Return the (X, Y) coordinate for the center point of the cell that contains the specified text.  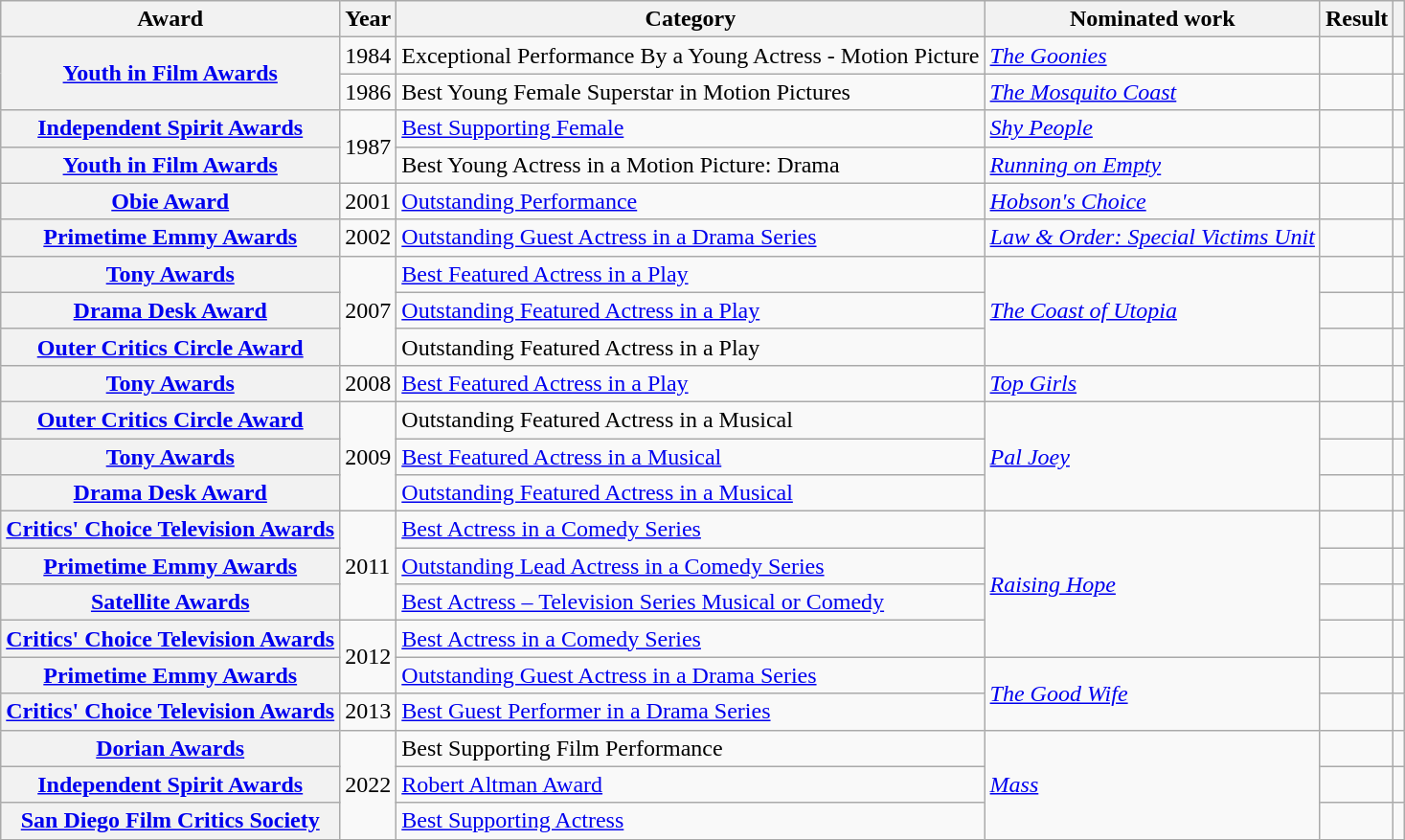
Best Actress – Television Series Musical or Comedy (691, 602)
San Diego Film Critics Society (170, 821)
The Good Wife (1152, 693)
Dorian Awards (170, 748)
Best Supporting Female (691, 128)
The Mosquito Coast (1152, 92)
Best Supporting Film Performance (691, 748)
2011 (368, 566)
Best Featured Actress in a Musical (691, 457)
2009 (368, 456)
Exceptional Performance By a Young Actress - Motion Picture (691, 56)
Best Young Actress in a Motion Picture: Drama (691, 165)
Best Supporting Actress (691, 821)
2007 (368, 310)
Award (170, 19)
Raising Hope (1152, 584)
Top Girls (1152, 383)
1987 (368, 147)
Robert Altman Award (691, 784)
Pal Joey (1152, 456)
Result (1356, 19)
2012 (368, 657)
Year (368, 19)
2001 (368, 201)
The Goonies (1152, 56)
Nominated work (1152, 19)
Law & Order: Special Victims Unit (1152, 238)
Hobson's Choice (1152, 201)
Best Young Female Superstar in Motion Pictures (691, 92)
Running on Empty (1152, 165)
Best Guest Performer in a Drama Series (691, 712)
Mass (1152, 784)
1984 (368, 56)
Obie Award (170, 201)
2022 (368, 784)
Outstanding Lead Actress in a Comedy Series (691, 566)
Satellite Awards (170, 602)
Category (691, 19)
2002 (368, 238)
The Coast of Utopia (1152, 310)
Shy People (1152, 128)
2013 (368, 712)
2008 (368, 383)
Outstanding Performance (691, 201)
1986 (368, 92)
